Capture the cell that displays the provided text and extract its (x, y) central coordinate. 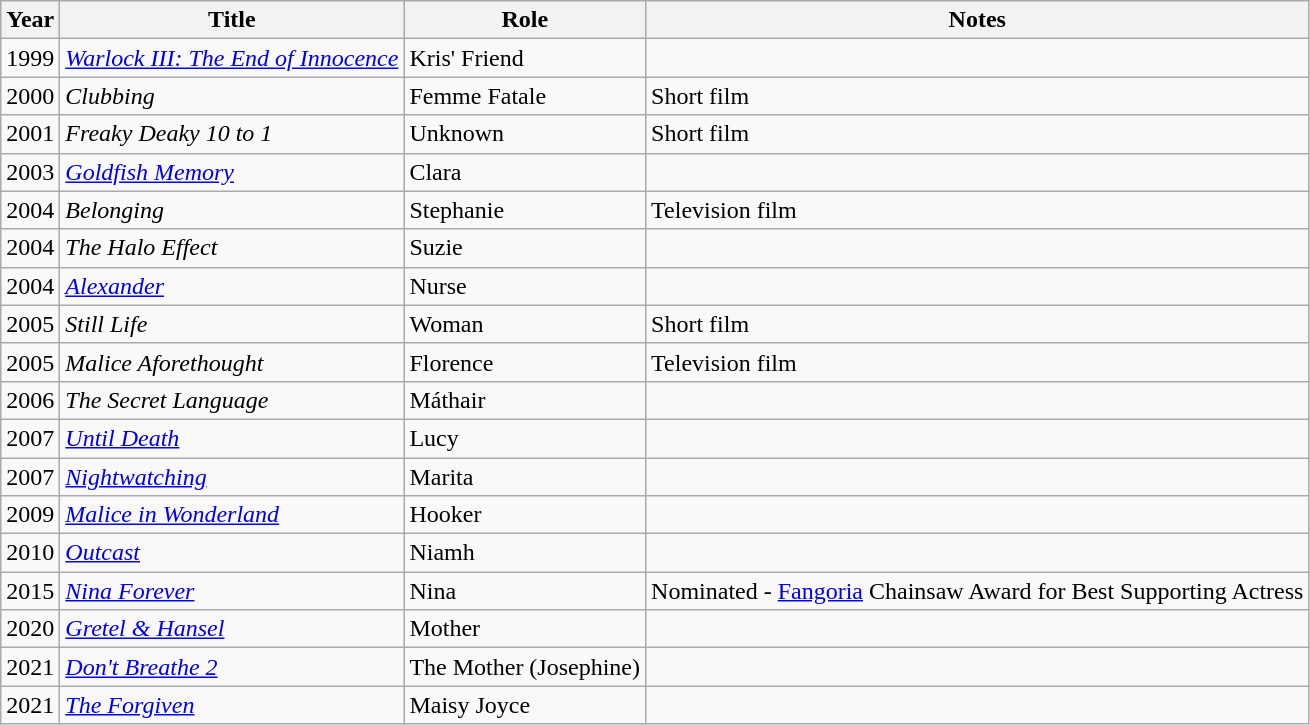
Role (525, 20)
Unknown (525, 134)
Malice Aforethought (232, 362)
The Halo Effect (232, 248)
2010 (30, 553)
Until Death (232, 438)
Stephanie (525, 210)
Title (232, 20)
Malice in Wonderland (232, 515)
1999 (30, 58)
2006 (30, 400)
Still Life (232, 324)
Don't Breathe 2 (232, 667)
The Secret Language (232, 400)
Clubbing (232, 96)
Notes (978, 20)
Máthair (525, 400)
The Mother (Josephine) (525, 667)
Year (30, 20)
The Forgiven (232, 705)
Nightwatching (232, 477)
Woman (525, 324)
Warlock III: The End of Innocence (232, 58)
Nominated - Fangoria Chainsaw Award for Best Supporting Actress (978, 591)
Alexander (232, 286)
2020 (30, 629)
Florence (525, 362)
Niamh (525, 553)
Nurse (525, 286)
Gretel & Hansel (232, 629)
Suzie (525, 248)
Marita (525, 477)
2001 (30, 134)
2000 (30, 96)
2015 (30, 591)
2009 (30, 515)
Hooker (525, 515)
Maisy Joyce (525, 705)
Mother (525, 629)
Outcast (232, 553)
Freaky Deaky 10 to 1 (232, 134)
Goldfish Memory (232, 172)
Nina Forever (232, 591)
Femme Fatale (525, 96)
Kris' Friend (525, 58)
Lucy (525, 438)
Nina (525, 591)
Clara (525, 172)
2003 (30, 172)
Belonging (232, 210)
